Output the [X, Y] coordinate of the center of the cell containing the given text.  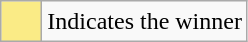
Indicates the winner [145, 22]
